Provide the [x, y] coordinate of the cell's center where the given text is located.  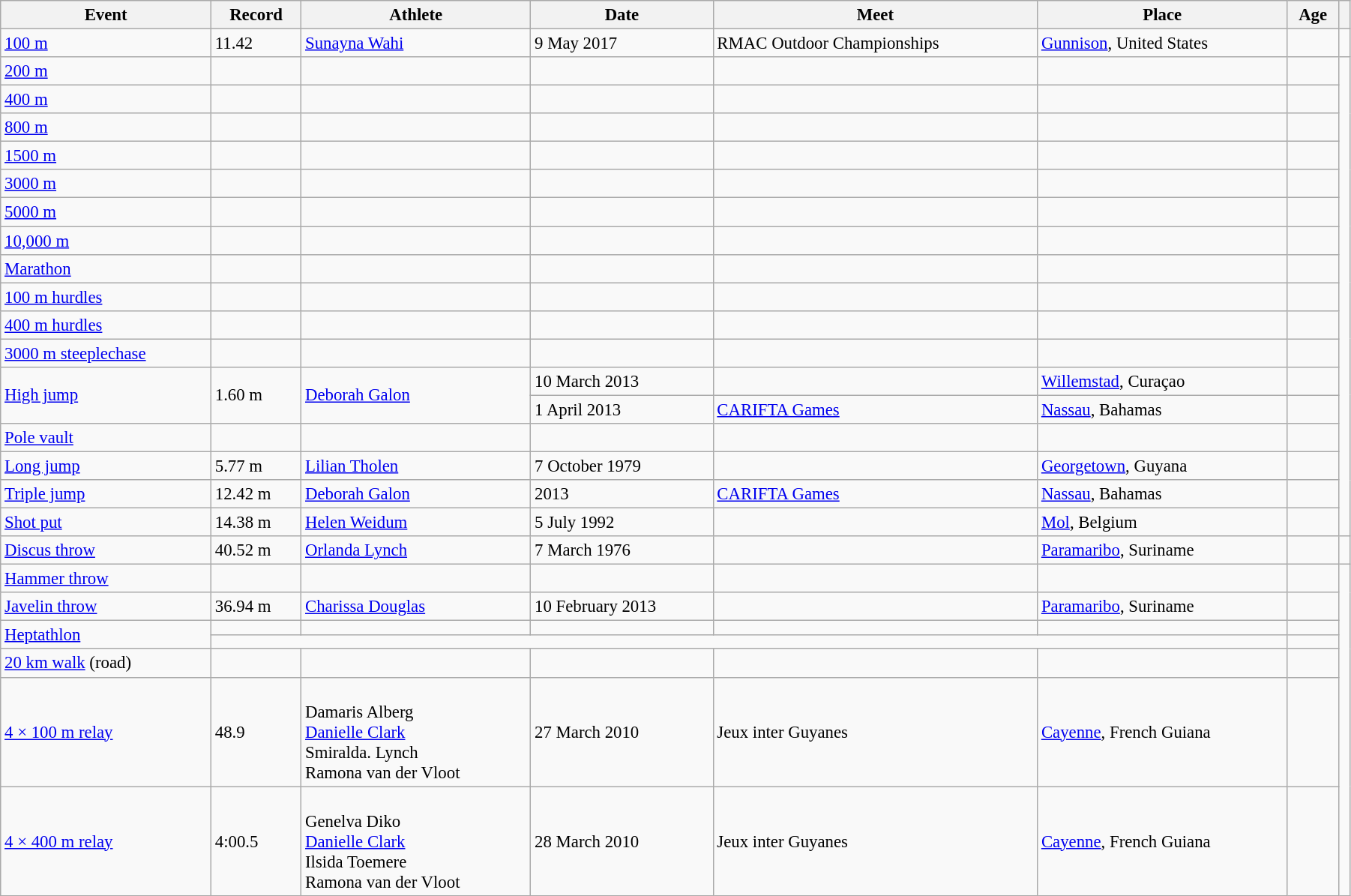
2013 [622, 494]
Marathon [106, 268]
10 March 2013 [622, 382]
Triple jump [106, 494]
Discus throw [106, 550]
Gunnison, United States [1162, 43]
3000 m steeplechase [106, 353]
1.60 m [256, 396]
5000 m [106, 212]
10 February 2013 [622, 607]
28 March 2010 [622, 841]
48.9 [256, 732]
400 m [106, 100]
Willemstad, Curaçao [1162, 382]
7 March 1976 [622, 550]
10,000 m [106, 241]
400 m hurdles [106, 325]
Record [256, 15]
800 m [106, 127]
Athlete [416, 15]
3000 m [106, 184]
7 October 1979 [622, 466]
14.38 m [256, 523]
100 m [106, 43]
40.52 m [256, 550]
4 × 100 m relay [106, 732]
Charissa Douglas [416, 607]
Georgetown, Guyana [1162, 466]
1500 m [106, 156]
Meet [876, 15]
100 m hurdles [106, 297]
Event [106, 15]
11.42 [256, 43]
Damaris AlbergDanielle ClarkSmiralda. LynchRamona van der Vloot [416, 732]
Hammer throw [106, 579]
Shot put [106, 523]
Sunayna Wahi [416, 43]
200 m [106, 71]
Long jump [106, 466]
4 × 400 m relay [106, 841]
12.42 m [256, 494]
5 July 1992 [622, 523]
Mol, Belgium [1162, 523]
Age [1313, 15]
Orlanda Lynch [416, 550]
RMAC Outdoor Championships [876, 43]
High jump [106, 396]
1 April 2013 [622, 409]
Place [1162, 15]
9 May 2017 [622, 43]
Javelin throw [106, 607]
Heptathlon [106, 635]
5.77 m [256, 466]
Pole vault [106, 438]
36.94 m [256, 607]
Date [622, 15]
Helen Weidum [416, 523]
4:00.5 [256, 841]
Genelva DikoDanielle ClarkIlsida ToemereRamona van der Vloot [416, 841]
Lilian Tholen [416, 466]
27 March 2010 [622, 732]
20 km walk (road) [106, 664]
